Pinpoint the cell where the given text exists, returning its [x, y] midpoint coordinate. 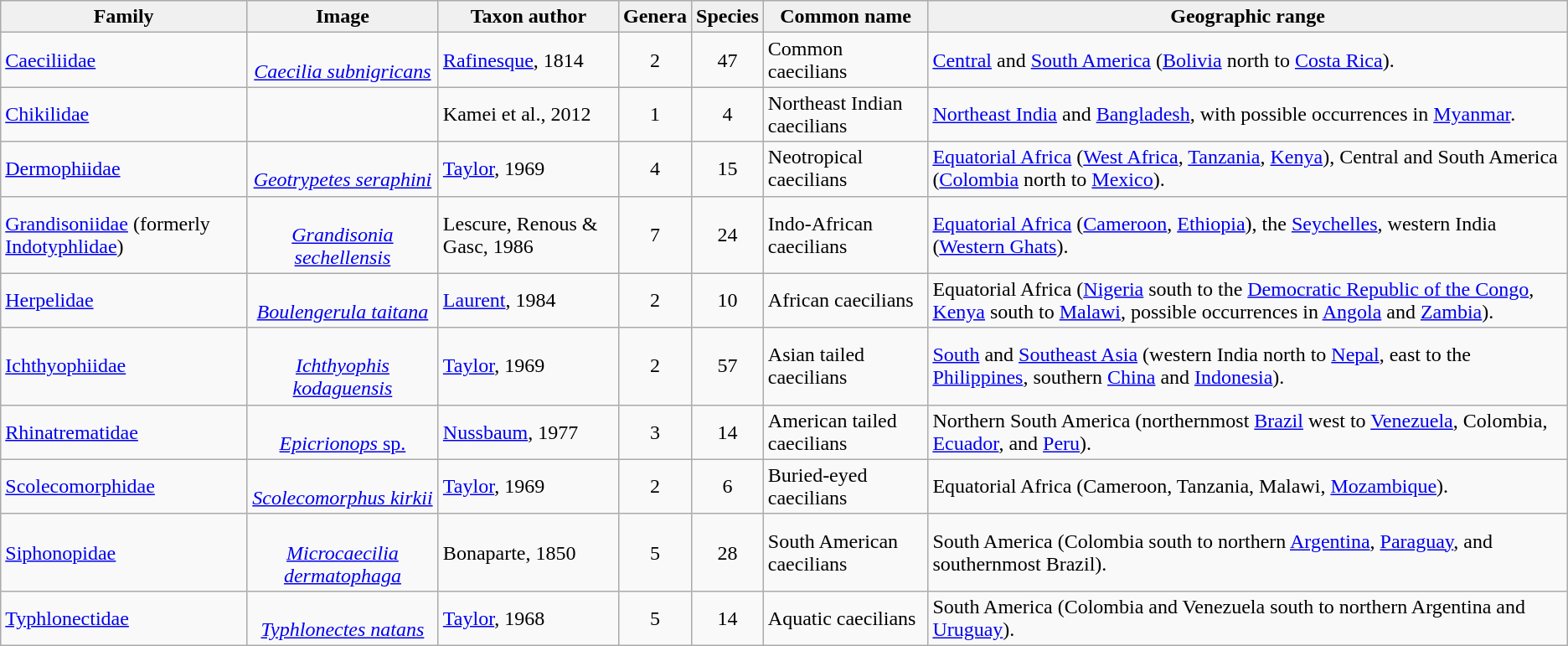
Siphonopidae [124, 552]
7 [655, 235]
Geographic range [1248, 17]
Grandisoniidae (formerly Indotyphlidae) [124, 235]
Scolecomorphus kirkii [343, 486]
Lescure, Renous & Gasc, 1986 [528, 235]
Typhlonectes natans [343, 618]
Laurent, 1984 [528, 300]
Northeast India and Bangladesh, with possible occurrences in Myanmar. [1248, 114]
American tailed caecilians [846, 432]
Indo-African caecilians [846, 235]
Equatorial Africa (West Africa, Tanzania, Kenya), Central and South America (Colombia north to Mexico). [1248, 169]
Genera [655, 17]
Boulengerula taitana [343, 300]
Neotropical caecilians [846, 169]
Caeciliidae [124, 60]
3 [655, 432]
South America (Colombia and Venezuela south to northern Argentina and Uruguay). [1248, 618]
10 [728, 300]
24 [728, 235]
Family [124, 17]
6 [728, 486]
Bonaparte, 1850 [528, 552]
Asian tailed caecilians [846, 366]
Nussbaum, 1977 [528, 432]
Grandisonia sechellensis [343, 235]
Scolecomorphidae [124, 486]
Northern South America (northernmost Brazil west to Venezuela, Colombia, Ecuador, and Peru). [1248, 432]
Equatorial Africa (Cameroon, Tanzania, Malawi, Mozambique). [1248, 486]
Taxon author [528, 17]
Ichthyophiidae [124, 366]
Common caecilians [846, 60]
28 [728, 552]
Epicrionops sp. [343, 432]
Taylor, 1968 [528, 618]
1 [655, 114]
15 [728, 169]
Common name [846, 17]
Caecilia subnigricans [343, 60]
African caecilians [846, 300]
Image [343, 17]
South America (Colombia south to northern Argentina, Paraguay, and southernmost Brazil). [1248, 552]
Dermophiidae [124, 169]
Ichthyophis kodaguensis [343, 366]
South and Southeast Asia (western India north to Nepal, east to the Philippines, southern China and Indonesia). [1248, 366]
Rafinesque, 1814 [528, 60]
Northeast Indian caecilians [846, 114]
57 [728, 366]
Central and South America (Bolivia north to Costa Rica). [1248, 60]
Species [728, 17]
Buried-eyed caecilians [846, 486]
Equatorial Africa (Cameroon, Ethiopia), the Seychelles, western India (Western Ghats). [1248, 235]
Geotrypetes seraphini [343, 169]
South American caecilians [846, 552]
Herpelidae [124, 300]
Kamei et al., 2012 [528, 114]
47 [728, 60]
Rhinatrematidae [124, 432]
Chikilidae [124, 114]
Typhlonectidae [124, 618]
Aquatic caecilians [846, 618]
Equatorial Africa (Nigeria south to the Democratic Republic of the Congo, Kenya south to Malawi, possible occurrences in Angola and Zambia). [1248, 300]
Microcaecilia dermatophaga [343, 552]
